Capture the cell that displays the provided text and extract its (X, Y) central coordinate. 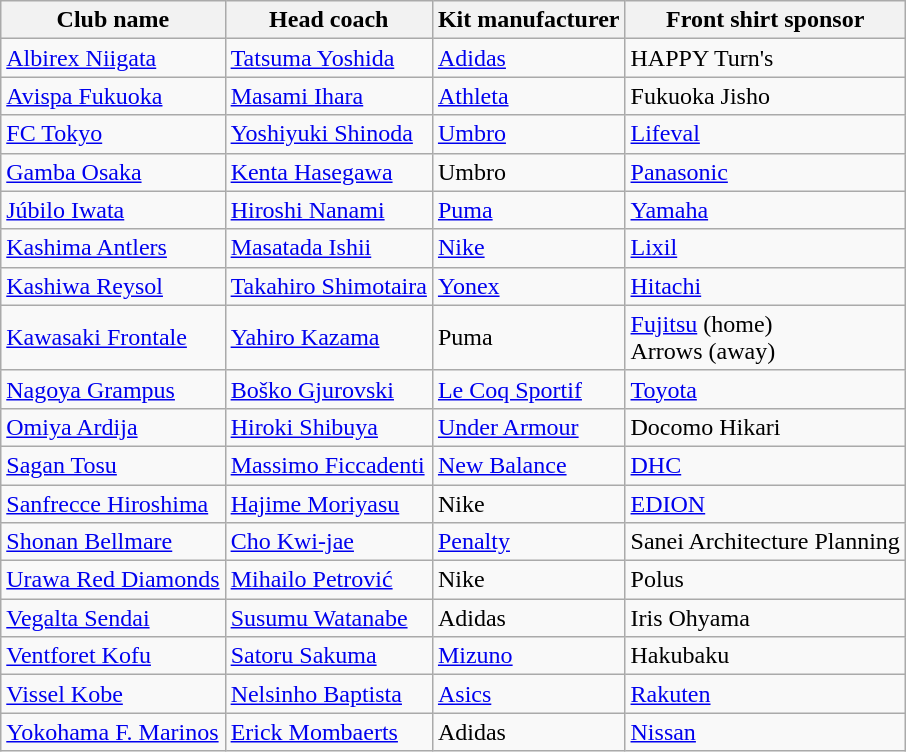
Albirex Niigata (113, 58)
Kawasaki Frontale (113, 338)
Sanfrecce Hiroshima (113, 503)
Asics (528, 694)
Shonan Bellmare (113, 542)
HAPPY Turn's (765, 58)
Iris Ohyama (765, 618)
Panasonic (765, 172)
Nelsinho Baptista (328, 694)
Yoshiyuki Shinoda (328, 134)
Front shirt sponsor (765, 20)
Kit manufacturer (528, 20)
Vissel Kobe (113, 694)
Nissan (765, 732)
Hakubaku (765, 656)
Gamba Osaka (113, 172)
Lixil (765, 248)
Yamaha (765, 210)
EDION (765, 503)
Nagoya Grampus (113, 389)
Under Armour (528, 427)
Boško Gjurovski (328, 389)
Yonex (528, 286)
Fukuoka Jisho (765, 96)
Avispa Fukuoka (113, 96)
Hiroki Shibuya (328, 427)
Fujitsu (home) Arrows (away) (765, 338)
Omiya Ardija (113, 427)
Kashiwa Reysol (113, 286)
Athleta (528, 96)
Hiroshi Nanami (328, 210)
Penalty (528, 542)
Le Coq Sportif (528, 389)
Yokohama F. Marinos (113, 732)
Mizuno (528, 656)
Cho Kwi-jae (328, 542)
Head coach (328, 20)
Takahiro Shimotaira (328, 286)
Sanei Architecture Planning (765, 542)
Docomo Hikari (765, 427)
Mihailo Petrović (328, 580)
Hitachi (765, 286)
DHC (765, 465)
Massimo Ficcadenti (328, 465)
Satoru Sakuma (328, 656)
Júbilo Iwata (113, 210)
FC Tokyo (113, 134)
Erick Mombaerts (328, 732)
Ventforet Kofu (113, 656)
New Balance (528, 465)
Polus (765, 580)
Sagan Tosu (113, 465)
Kenta Hasegawa (328, 172)
Lifeval (765, 134)
Urawa Red Diamonds (113, 580)
Tatsuma Yoshida (328, 58)
Masami Ihara (328, 96)
Rakuten (765, 694)
Susumu Watanabe (328, 618)
Masatada Ishii (328, 248)
Yahiro Kazama (328, 338)
Club name (113, 20)
Toyota (765, 389)
Kashima Antlers (113, 248)
Vegalta Sendai (113, 618)
Hajime Moriyasu (328, 503)
